Output the [x, y] coordinate of the center of the cell containing the given text.  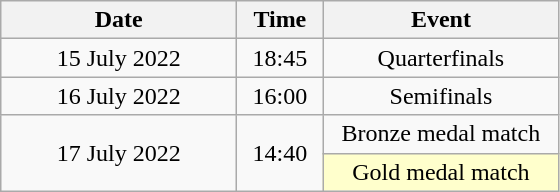
Bronze medal match [441, 134]
Date [119, 20]
Quarterfinals [441, 58]
Event [441, 20]
14:40 [280, 153]
18:45 [280, 58]
17 July 2022 [119, 153]
16 July 2022 [119, 96]
Semifinals [441, 96]
Gold medal match [441, 172]
15 July 2022 [119, 58]
16:00 [280, 96]
Time [280, 20]
